Return (x, y) of the center of cell containing provided text 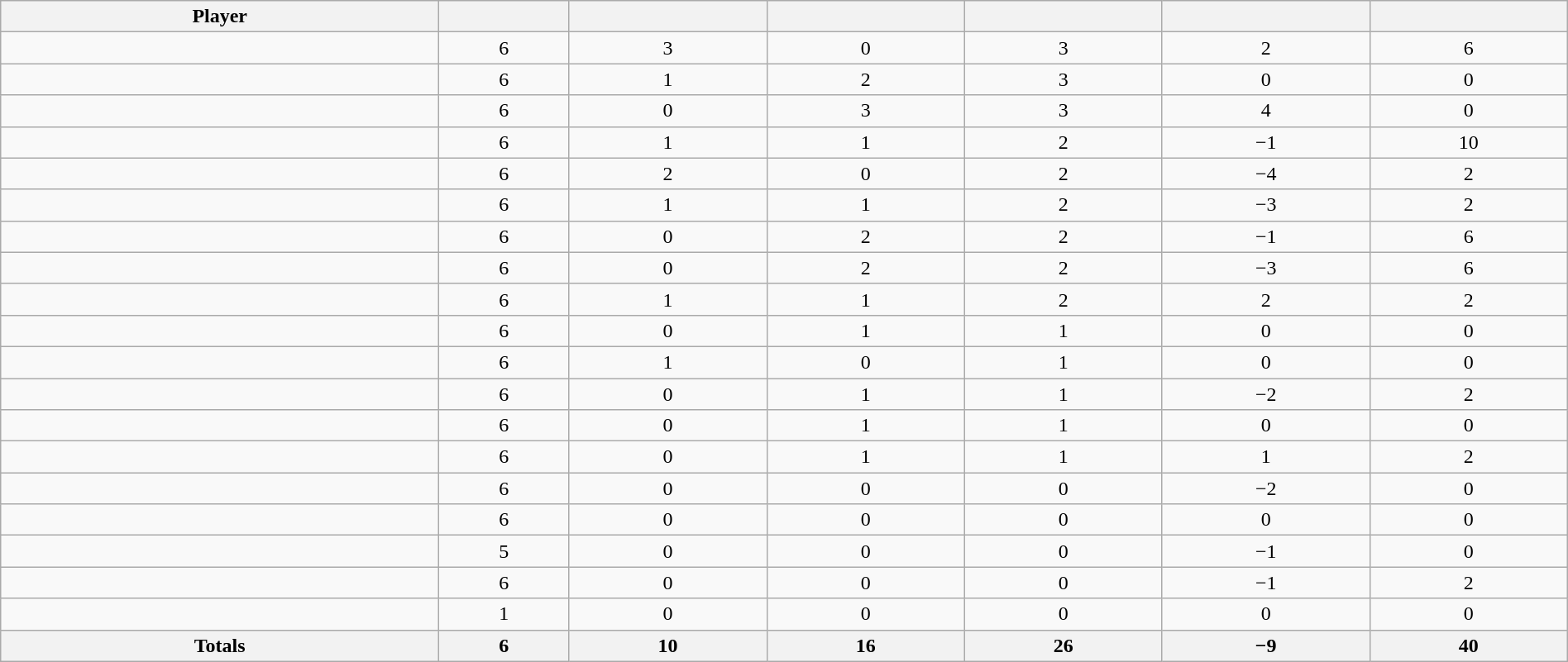
40 (1469, 645)
26 (1064, 645)
−4 (1265, 174)
4 (1265, 111)
16 (865, 645)
Totals (220, 645)
−9 (1265, 645)
Player (220, 17)
5 (504, 551)
